Find where the given text appears and provide that cell's center as [X, Y] coordinate. 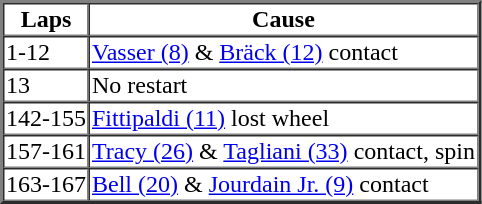
No restart [284, 86]
Cause [284, 20]
157-161 [46, 152]
Bell (20) & Jourdain Jr. (9) contact [284, 184]
142-155 [46, 118]
Tracy (26) & Tagliani (33) contact, spin [284, 152]
1-12 [46, 52]
13 [46, 86]
Vasser (8) & Bräck (12) contact [284, 52]
163-167 [46, 184]
Laps [46, 20]
Fittipaldi (11) lost wheel [284, 118]
